Provide the (X, Y) coordinate of the cell's center where the given text is located.  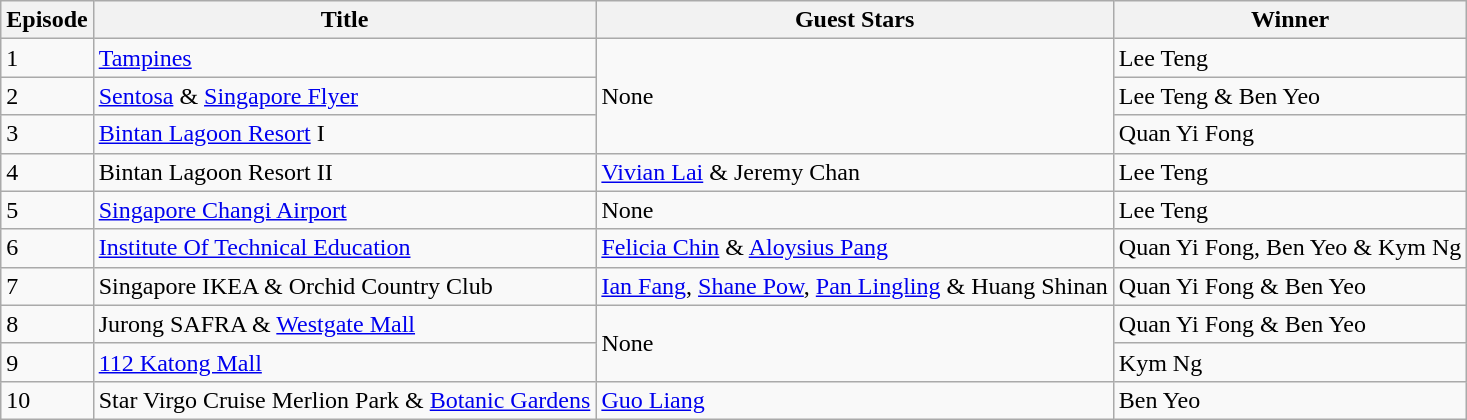
112 Katong Mall (344, 362)
Institute Of Technical Education (344, 248)
1 (47, 58)
Ian Fang, Shane Pow, Pan Lingling & Huang Shinan (854, 286)
3 (47, 134)
2 (47, 96)
Kym Ng (1290, 362)
Bintan Lagoon Resort II (344, 172)
Bintan Lagoon Resort I (344, 134)
Tampines (344, 58)
Title (344, 20)
Lee Teng & Ben Yeo (1290, 96)
5 (47, 210)
Star Virgo Cruise Merlion Park & Botanic Gardens (344, 400)
Ben Yeo (1290, 400)
Felicia Chin & Aloysius Pang (854, 248)
Guest Stars (854, 20)
Singapore Changi Airport (344, 210)
Quan Yi Fong, Ben Yeo & Kym Ng (1290, 248)
Vivian Lai & Jeremy Chan (854, 172)
8 (47, 324)
Jurong SAFRA & Westgate Mall (344, 324)
Episode (47, 20)
4 (47, 172)
Winner (1290, 20)
7 (47, 286)
Quan Yi Fong (1290, 134)
6 (47, 248)
Sentosa & Singapore Flyer (344, 96)
9 (47, 362)
Guo Liang (854, 400)
10 (47, 400)
Singapore IKEA & Orchid Country Club (344, 286)
